From the cell containing the given text, extract its center point as [x, y] coordinate. 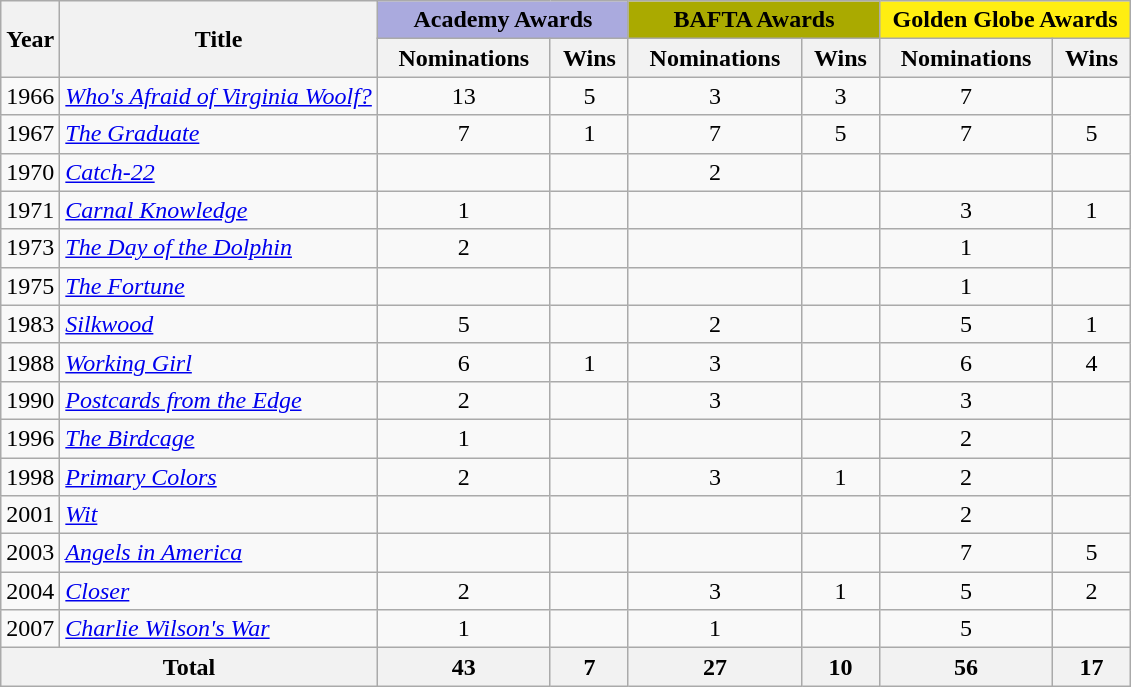
27 [714, 667]
1990 [30, 400]
Working Girl [219, 362]
2003 [30, 553]
1967 [30, 134]
The Birdcage [219, 438]
1975 [30, 286]
43 [464, 667]
Carnal Knowledge [219, 210]
10 [840, 667]
17 [1091, 667]
Total [190, 667]
Academy Awards [502, 20]
1996 [30, 438]
4 [1091, 362]
2007 [30, 629]
13 [464, 96]
The Fortune [219, 286]
The Day of the Dolphin [219, 248]
Charlie Wilson's War [219, 629]
The Graduate [219, 134]
Angels in America [219, 553]
1970 [30, 172]
1973 [30, 248]
BAFTA Awards [754, 20]
2001 [30, 515]
Closer [219, 591]
1966 [30, 96]
1983 [30, 324]
Wit [219, 515]
Who's Afraid of Virginia Woolf? [219, 96]
Postcards from the Edge [219, 400]
1988 [30, 362]
Golden Globe Awards [1004, 20]
2004 [30, 591]
Silkwood [219, 324]
Title [219, 39]
1971 [30, 210]
56 [966, 667]
Year [30, 39]
Primary Colors [219, 477]
1998 [30, 477]
Catch-22 [219, 172]
